Determine the (X, Y) coordinate at the center of the cell enclosing the given text.  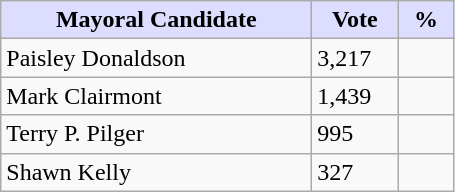
Mayoral Candidate (156, 20)
3,217 (355, 58)
327 (355, 172)
995 (355, 134)
1,439 (355, 96)
Vote (355, 20)
Paisley Donaldson (156, 58)
Mark Clairmont (156, 96)
Terry P. Pilger (156, 134)
% (426, 20)
Shawn Kelly (156, 172)
